For the text-containing cell, return its midpoint in [x, y] coordinate format. 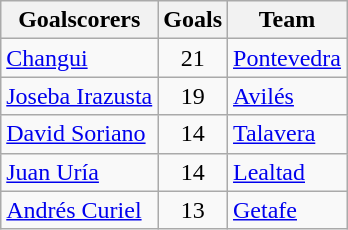
Lealtad [288, 172]
David Soriano [80, 134]
Avilés [288, 96]
13 [193, 210]
Changui [80, 58]
Andrés Curiel [80, 210]
21 [193, 58]
19 [193, 96]
Team [288, 20]
Goals [193, 20]
Getafe [288, 210]
Joseba Irazusta [80, 96]
Juan Uría [80, 172]
Pontevedra [288, 58]
Goalscorers [80, 20]
Talavera [288, 134]
